Return (X, Y) of the center of cell containing provided text 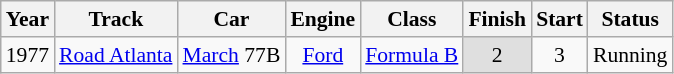
Start (560, 19)
Running (630, 55)
Class (412, 19)
Engine (322, 19)
Track (116, 19)
Car (231, 19)
Finish (497, 19)
Year (28, 19)
Status (630, 19)
Ford (322, 55)
March 77B (231, 55)
3 (560, 55)
1977 (28, 55)
Road Atlanta (116, 55)
2 (497, 55)
Formula B (412, 55)
